From the cell containing the given text, extract its center point as [X, Y] coordinate. 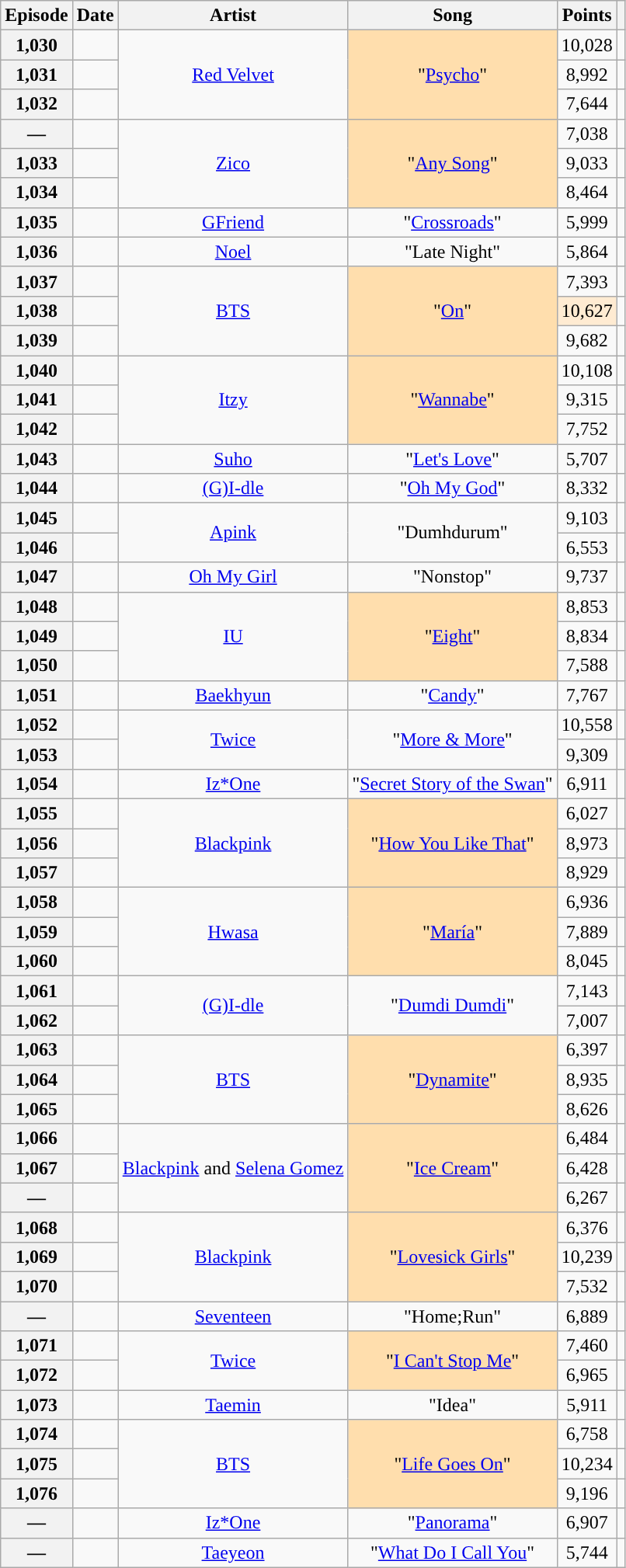
5,744 [587, 1552]
"Dynamite" [452, 1080]
1,030 [37, 45]
1,053 [37, 754]
"Crossroads" [452, 222]
5,864 [587, 252]
1,047 [37, 577]
1,039 [37, 340]
1,058 [37, 902]
1,048 [37, 607]
6,267 [587, 1198]
1,035 [37, 222]
7,393 [587, 281]
8,992 [587, 75]
6,907 [587, 1523]
8,045 [587, 961]
Red Velvet [233, 75]
7,532 [587, 1286]
Baekhyun [233, 695]
1,071 [37, 1346]
7,752 [587, 429]
1,054 [37, 784]
1,066 [37, 1139]
8,935 [587, 1080]
1,043 [37, 459]
"Any Song" [452, 163]
7,143 [587, 991]
Hwasa [233, 932]
10,028 [587, 45]
9,196 [587, 1493]
5,999 [587, 222]
8,332 [587, 488]
6,397 [587, 1050]
"Dumdi Dumdi" [452, 1006]
8,973 [587, 843]
1,033 [37, 163]
"Eight" [452, 636]
1,050 [37, 666]
6,936 [587, 902]
8,626 [587, 1109]
1,040 [37, 370]
6,553 [587, 548]
1,072 [37, 1375]
1,074 [37, 1434]
Taemin [233, 1405]
1,060 [37, 961]
9,315 [587, 400]
Date [95, 16]
"Late Night" [452, 252]
GFriend [233, 222]
Zico [233, 163]
1,045 [37, 518]
8,834 [587, 636]
1,057 [37, 873]
1,067 [37, 1168]
1,056 [37, 843]
Oh My Girl [233, 577]
"More & More" [452, 739]
5,707 [587, 459]
1,064 [37, 1080]
1,051 [37, 695]
1,046 [37, 548]
6,911 [587, 784]
1,061 [37, 991]
8,464 [587, 193]
1,038 [37, 311]
6,376 [587, 1227]
"Ice Cream" [452, 1168]
6,484 [587, 1139]
7,889 [587, 932]
9,033 [587, 163]
7,767 [587, 695]
1,031 [37, 75]
"How You Like That" [452, 843]
7,038 [587, 134]
1,073 [37, 1405]
IU [233, 636]
Suho [233, 459]
1,065 [37, 1109]
Episode [37, 16]
1,068 [37, 1227]
"I Can't Stop Me" [452, 1361]
7,007 [587, 1020]
1,042 [37, 429]
"Dumhdurum" [452, 533]
Artist [233, 16]
1,069 [37, 1257]
1,055 [37, 813]
1,063 [37, 1050]
1,037 [37, 281]
"Let's Love" [452, 459]
"Oh My God" [452, 488]
6,027 [587, 813]
9,309 [587, 754]
"Home;Run" [452, 1316]
8,853 [587, 607]
6,758 [587, 1434]
1,036 [37, 252]
10,108 [587, 370]
1,049 [37, 636]
8,929 [587, 873]
10,239 [587, 1257]
Apink [233, 533]
1,076 [37, 1493]
1,034 [37, 193]
Taeyeon [233, 1552]
5,911 [587, 1405]
6,889 [587, 1316]
10,558 [587, 725]
9,682 [587, 340]
6,428 [587, 1168]
Seventeen [233, 1316]
1,044 [37, 488]
"Psycho" [452, 75]
Points [587, 16]
1,041 [37, 400]
"Panorama" [452, 1523]
1,052 [37, 725]
"Candy" [452, 695]
10,627 [587, 311]
"Wannabe" [452, 400]
7,588 [587, 666]
"Idea" [452, 1405]
Song [452, 16]
1,059 [37, 932]
1,075 [37, 1464]
Noel [233, 252]
Blackpink and Selena Gomez [233, 1168]
7,460 [587, 1346]
1,070 [37, 1286]
1,062 [37, 1020]
"Secret Story of the Swan" [452, 784]
6,965 [587, 1375]
"What Do I Call You" [452, 1552]
"Lovesick Girls" [452, 1257]
1,032 [37, 104]
"Life Goes On" [452, 1464]
9,737 [587, 577]
"On" [452, 311]
Itzy [233, 400]
10,234 [587, 1464]
"María" [452, 932]
9,103 [587, 518]
"Nonstop" [452, 577]
7,644 [587, 104]
